Capture the cell that displays the provided text and extract its (X, Y) central coordinate. 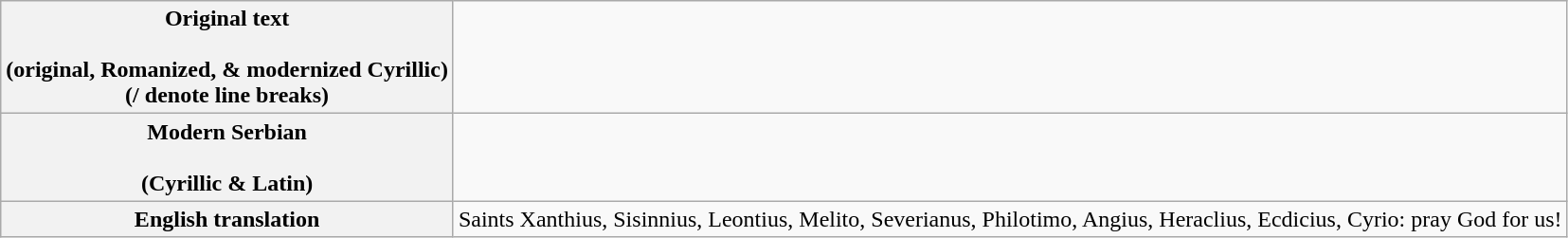
Saints Xanthius, Sisinnius, Leontius, Melito, Severianus, Philotimo, Angius, Heraclius, Ecdicius, Cyrio: pray God for us! (1010, 219)
Modern Serbian(Cyrillic & Latin) (227, 157)
English translation (227, 219)
Original text(original, Romanized, & modernized Cyrillic) (/ denote line breaks) (227, 57)
